Identify which cell holds the provided text, then report its (x, y) central coordinate. 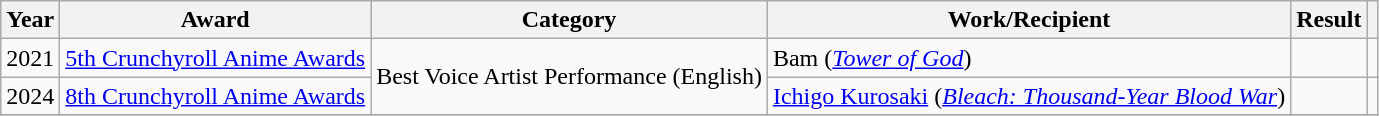
5th Crunchyroll Anime Awards (216, 58)
Result (1329, 20)
2021 (30, 58)
Best Voice Artist Performance (English) (570, 77)
8th Crunchyroll Anime Awards (216, 96)
Year (30, 20)
Category (570, 20)
Award (216, 20)
2024 (30, 96)
Ichigo Kurosaki (Bleach: Thousand-Year Blood War) (1028, 96)
Work/Recipient (1028, 20)
Bam (Tower of God) (1028, 58)
